Capture the cell that displays the provided text and extract its (X, Y) central coordinate. 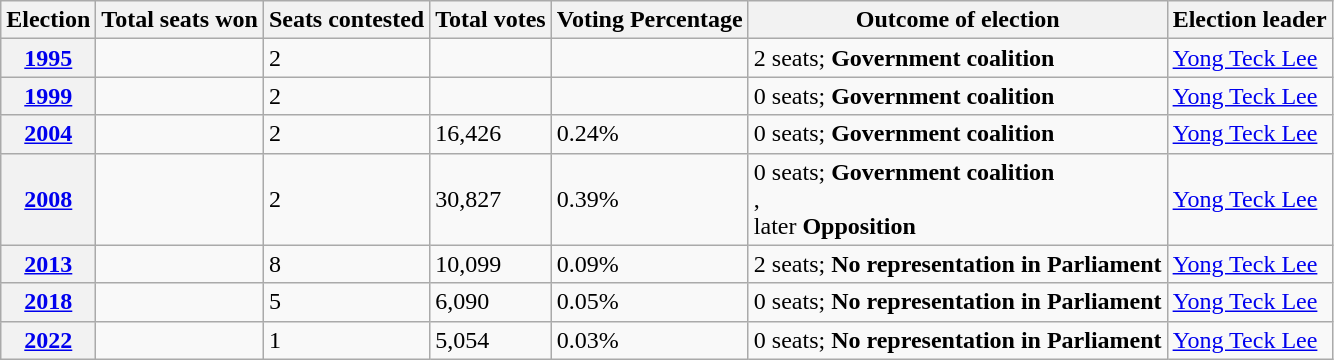
8 (346, 264)
Election (48, 20)
6,090 (491, 302)
Election leader (1250, 20)
0.39% (650, 199)
1999 (48, 96)
1 (346, 340)
0.24% (650, 134)
2004 (48, 134)
Voting Percentage (650, 20)
0.09% (650, 264)
2 seats; No representation in Parliament (958, 264)
30,827 (491, 199)
2018 (48, 302)
Outcome of election (958, 20)
0 seats; Government coalition , later Opposition (958, 199)
2008 (48, 199)
5 (346, 302)
2013 (48, 264)
Total seats won (180, 20)
1995 (48, 58)
16,426 (491, 134)
5,054 (491, 340)
0.03% (650, 340)
Total votes (491, 20)
2 seats; Government coalition (958, 58)
2022 (48, 340)
0.05% (650, 302)
10,099 (491, 264)
Seats contested (346, 20)
